Detect which cell encompasses the target text, then output its [X, Y] center coordinate. 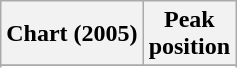
Peak position [189, 34]
Chart (2005) [72, 34]
